Determine the [X, Y] coordinate at the center of the cell enclosing the given text.  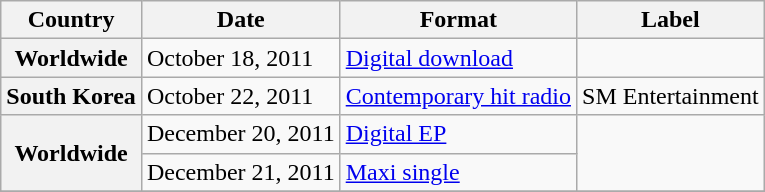
Digital EP [458, 134]
October 18, 2011 [240, 58]
South Korea [72, 96]
Label [671, 20]
Maxi single [458, 172]
Format [458, 20]
Contemporary hit radio [458, 96]
Date [240, 20]
Digital download [458, 58]
Country [72, 20]
December 20, 2011 [240, 134]
SM Entertainment [671, 96]
December 21, 2011 [240, 172]
October 22, 2011 [240, 96]
